For the text-containing cell, return its midpoint in (X, Y) coordinate format. 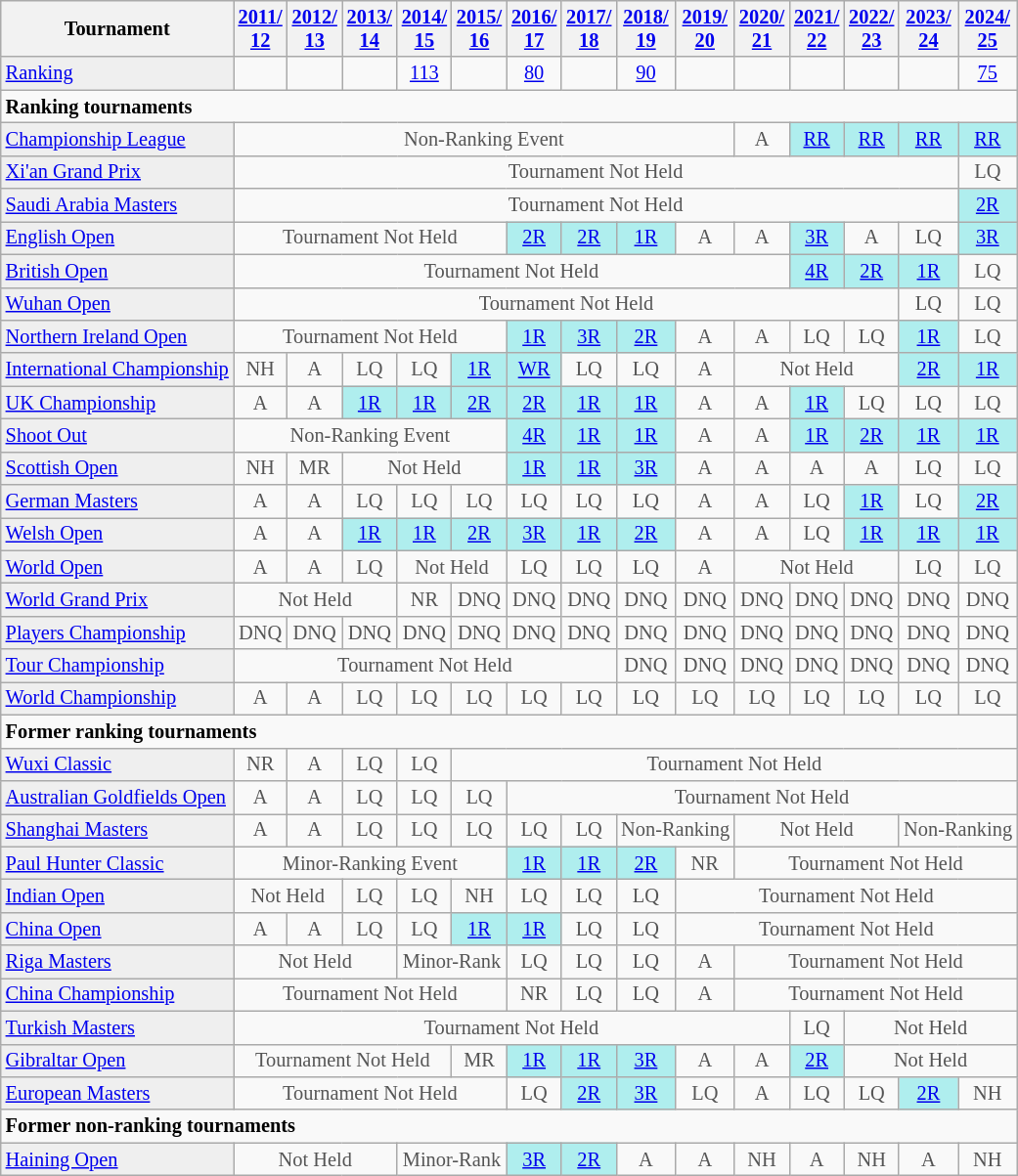
Former non-ranking tournaments (509, 1126)
Scottish Open (117, 468)
English Open (117, 238)
2024/25 (988, 28)
75 (988, 73)
Players Championship (117, 632)
Indian Open (117, 895)
Ranking tournaments (509, 107)
Paul Hunter Classic (117, 863)
Shoot Out (117, 435)
Saudi Arabia Masters (117, 205)
2012/13 (315, 28)
UK Championship (117, 403)
2021/22 (817, 28)
Former ranking tournaments (509, 731)
Haining Open (117, 1159)
2018/19 (645, 28)
2023/24 (928, 28)
Xi'an Grand Prix (117, 172)
2022/23 (871, 28)
2020/21 (762, 28)
Turkish Masters (117, 1027)
WR (534, 370)
90 (645, 73)
Wuhan Open (117, 304)
Tour Championship (117, 666)
2019/20 (705, 28)
Northern Ireland Open (117, 336)
2014/15 (424, 28)
2015/16 (479, 28)
2013/14 (370, 28)
2017/18 (589, 28)
China Championship (117, 994)
Minor-Ranking Event (370, 863)
Championship League (117, 139)
China Open (117, 929)
Welsh Open (117, 534)
Shanghai Masters (117, 830)
113 (424, 73)
European Masters (117, 1093)
British Open (117, 271)
World Open (117, 567)
Australian Goldfields Open (117, 797)
World Grand Prix (117, 599)
2016/17 (534, 28)
Ranking (117, 73)
International Championship (117, 370)
80 (534, 73)
Riga Masters (117, 962)
Tournament (117, 28)
German Masters (117, 501)
2011/12 (260, 28)
World Championship (117, 698)
Wuxi Classic (117, 764)
Gibraltar Open (117, 1061)
